Return [x, y] of the center of cell containing provided text 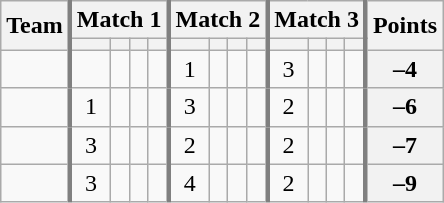
Points [404, 26]
Match 3 [316, 20]
4 [188, 183]
–7 [404, 145]
–4 [404, 69]
Match 2 [218, 20]
Team [36, 26]
–6 [404, 107]
Match 1 [120, 20]
–9 [404, 183]
